Output the [X, Y] coordinate of the center of the cell containing the given text.  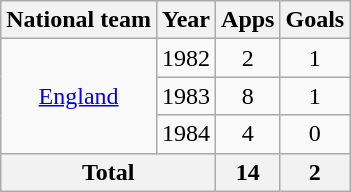
4 [248, 134]
1984 [186, 134]
Year [186, 20]
1983 [186, 96]
Apps [248, 20]
National team [79, 20]
England [79, 96]
1982 [186, 58]
Total [108, 172]
0 [315, 134]
14 [248, 172]
8 [248, 96]
Goals [315, 20]
